Capture the cell that displays the provided text and extract its [x, y] central coordinate. 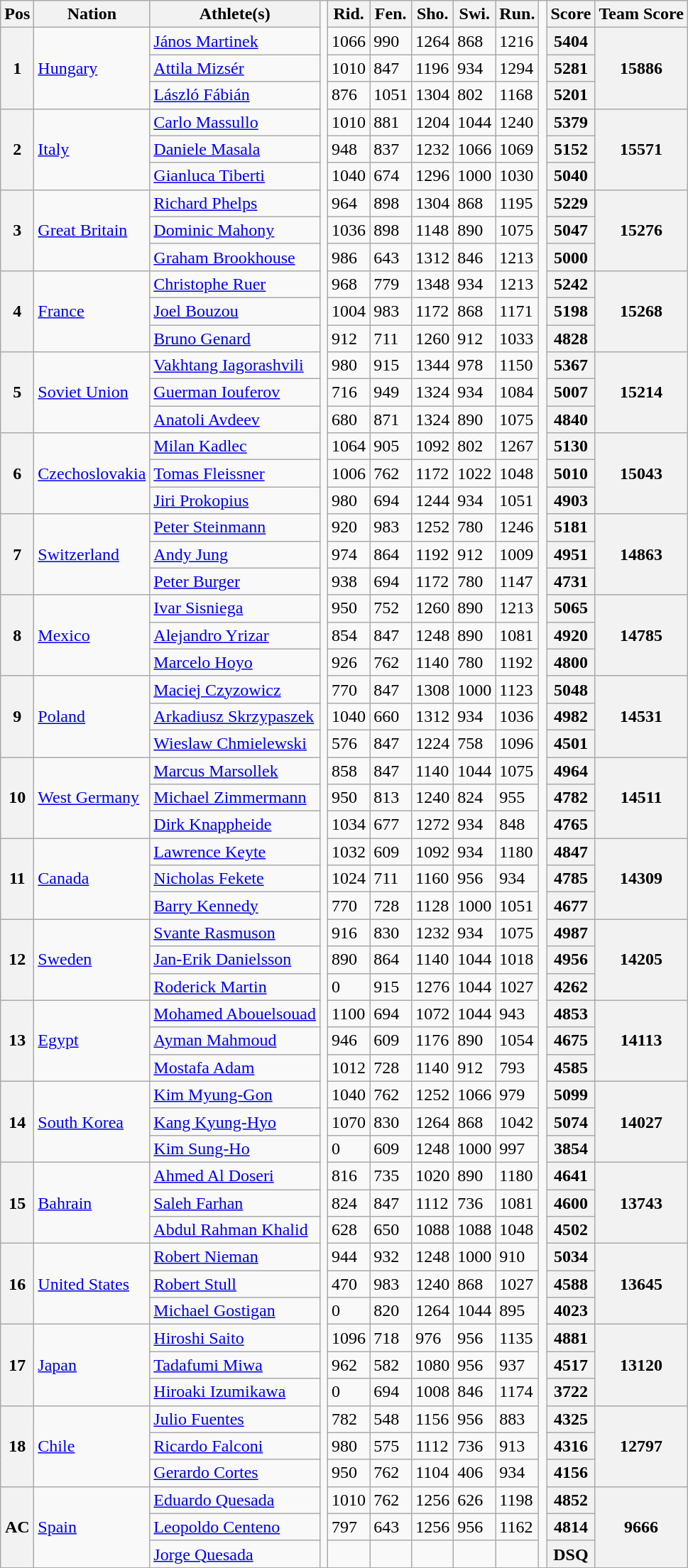
3 [17, 230]
4987 [571, 933]
14511 [641, 797]
735 [391, 1175]
575 [391, 1446]
1034 [349, 825]
Sho. [433, 14]
18 [17, 1446]
937 [517, 1365]
Kim Myung-Gon [235, 1095]
793 [517, 1068]
4765 [571, 825]
4920 [571, 635]
Barry Kennedy [235, 906]
5198 [571, 311]
916 [349, 933]
5281 [571, 68]
5007 [571, 393]
13120 [641, 1365]
5404 [571, 41]
4023 [571, 1311]
Dirk Knappheide [235, 825]
4982 [571, 716]
997 [517, 1148]
Milan Kadlec [235, 446]
5074 [571, 1122]
1147 [517, 581]
797 [349, 1527]
4316 [571, 1446]
France [92, 311]
5065 [571, 608]
Nation [92, 14]
5099 [571, 1095]
1 [17, 68]
15214 [641, 393]
4502 [571, 1230]
1018 [517, 960]
1030 [517, 176]
16 [17, 1284]
576 [349, 743]
820 [391, 1311]
4262 [571, 987]
871 [391, 420]
4641 [571, 1175]
Roderick Martin [235, 987]
15571 [641, 149]
1168 [517, 95]
Rid. [349, 14]
Pos [17, 14]
Lawrence Keyte [235, 852]
913 [517, 1446]
14531 [641, 716]
4847 [571, 852]
1022 [474, 473]
Anatoli Avdeev [235, 420]
1204 [433, 122]
Ricardo Falconi [235, 1446]
978 [474, 366]
4600 [571, 1203]
4964 [571, 770]
1150 [517, 366]
Jorge Quesada [235, 1554]
13 [17, 1041]
4881 [571, 1338]
4156 [571, 1473]
Poland [92, 716]
1020 [433, 1175]
4585 [571, 1068]
1123 [517, 689]
13743 [641, 1202]
1162 [517, 1527]
4903 [571, 500]
4501 [571, 743]
1348 [433, 284]
5047 [571, 230]
14309 [641, 879]
5201 [571, 95]
4814 [571, 1527]
9 [17, 716]
628 [349, 1230]
Tomas Fleissner [235, 473]
Nicholas Fekete [235, 879]
Wieslaw Chmielewski [235, 743]
4785 [571, 879]
938 [349, 581]
854 [349, 635]
Daniele Masala [235, 149]
4517 [571, 1365]
Mexico [92, 635]
926 [349, 662]
Peter Steinmann [235, 527]
Maciej Czyzowicz [235, 689]
680 [349, 420]
848 [517, 825]
Ayman Mahmoud [235, 1041]
Michael Zimmermann [235, 798]
949 [391, 393]
948 [349, 149]
4588 [571, 1284]
1276 [433, 987]
964 [349, 203]
4782 [571, 798]
14 [17, 1122]
14205 [641, 960]
1176 [433, 1041]
Vakhtang Iagorashvili [235, 366]
758 [474, 743]
858 [349, 770]
4675 [571, 1041]
1196 [433, 68]
14785 [641, 635]
Hungary [92, 68]
Czechoslovakia [92, 473]
955 [517, 798]
Italy [92, 149]
6 [17, 473]
752 [391, 608]
1224 [433, 743]
West Germany [92, 797]
5130 [571, 446]
Score [571, 14]
Bahrain [92, 1202]
15268 [641, 311]
Julio Fuentes [235, 1419]
626 [474, 1500]
Jan-Erik Danielsson [235, 960]
Switzerland [92, 554]
4677 [571, 906]
3854 [571, 1148]
1070 [349, 1122]
Abdul Rahman Khalid [235, 1230]
1080 [433, 1365]
718 [391, 1338]
677 [391, 825]
881 [391, 122]
1009 [517, 554]
1267 [517, 446]
990 [391, 41]
1195 [517, 203]
932 [391, 1257]
Carlo Massullo [235, 122]
1296 [433, 176]
Saleh Farhan [235, 1203]
548 [391, 1419]
905 [391, 446]
1174 [517, 1392]
Dominic Mahony [235, 230]
660 [391, 716]
Kang Kyung-Hyo [235, 1122]
5000 [571, 257]
1054 [517, 1041]
944 [349, 1257]
1148 [433, 230]
1244 [433, 500]
Arkadiusz Skrzypaszek [235, 716]
South Korea [92, 1122]
837 [391, 149]
895 [517, 1311]
Marcus Marsollek [235, 770]
1069 [517, 149]
Jiri Prokopius [235, 500]
813 [391, 798]
17 [17, 1365]
779 [391, 284]
1012 [349, 1068]
László Fábián [235, 95]
1198 [517, 1500]
910 [517, 1257]
406 [474, 1473]
4956 [571, 960]
DSQ [571, 1554]
Egypt [92, 1041]
1042 [517, 1122]
United States [92, 1284]
1294 [517, 68]
1008 [433, 1392]
4800 [571, 662]
Michael Gostigan [235, 1311]
1216 [517, 41]
Guerman Iouferov [235, 393]
1084 [517, 393]
5229 [571, 203]
Peter Burger [235, 581]
Joel Bouzou [235, 311]
986 [349, 257]
4852 [571, 1500]
1135 [517, 1338]
470 [349, 1284]
János Martinek [235, 41]
Hiroshi Saito [235, 1338]
883 [517, 1419]
4853 [571, 1014]
920 [349, 527]
5040 [571, 176]
968 [349, 284]
962 [349, 1365]
5242 [571, 284]
Spain [92, 1527]
15276 [641, 230]
Bruno Genard [235, 339]
650 [391, 1230]
Alejandro Yrizar [235, 635]
1100 [349, 1014]
5010 [571, 473]
1032 [349, 852]
Kim Sung-Ho [235, 1148]
AC [17, 1527]
Chile [92, 1446]
976 [433, 1338]
12 [17, 960]
1064 [349, 446]
1246 [517, 527]
2 [17, 149]
Robert Stull [235, 1284]
4828 [571, 339]
8 [17, 635]
1160 [433, 879]
979 [517, 1095]
15043 [641, 473]
716 [349, 393]
Graham Brookhouse [235, 257]
5048 [571, 689]
1006 [349, 473]
Mostafa Adam [235, 1068]
Fen. [391, 14]
Team Score [641, 14]
Gerardo Cortes [235, 1473]
9666 [641, 1527]
946 [349, 1041]
3722 [571, 1392]
14863 [641, 554]
Svante Rasmuson [235, 933]
Leopoldo Centeno [235, 1527]
Japan [92, 1365]
4840 [571, 420]
Ahmed Al Doseri [235, 1175]
1171 [517, 311]
Andy Jung [235, 554]
5034 [571, 1257]
4325 [571, 1419]
Robert Nieman [235, 1257]
974 [349, 554]
5152 [571, 149]
943 [517, 1014]
Marcelo Hoyo [235, 662]
11 [17, 879]
1128 [433, 906]
10 [17, 797]
Great Britain [92, 230]
816 [349, 1175]
Tadafumi Miwa [235, 1365]
1024 [349, 879]
1033 [517, 339]
14027 [641, 1122]
1004 [349, 311]
1344 [433, 366]
1272 [433, 825]
Athlete(s) [235, 14]
1308 [433, 689]
15886 [641, 68]
Canada [92, 879]
4731 [571, 581]
5367 [571, 366]
4951 [571, 554]
15 [17, 1202]
1072 [433, 1014]
4 [17, 311]
Attila Mizsér [235, 68]
876 [349, 95]
Christophe Ruer [235, 284]
Hiroaki Izumikawa [235, 1392]
Ivar Sisniega [235, 608]
1104 [433, 1473]
Mohamed Abouelsouad [235, 1014]
1156 [433, 1419]
7 [17, 554]
582 [391, 1365]
Gianluca Tiberti [235, 176]
5379 [571, 122]
674 [391, 176]
Richard Phelps [235, 203]
Soviet Union [92, 393]
13645 [641, 1284]
12797 [641, 1446]
782 [349, 1419]
Run. [517, 14]
5181 [571, 527]
Eduardo Quesada [235, 1500]
14113 [641, 1041]
Sweden [92, 960]
Swi. [474, 14]
5 [17, 393]
